Provide the [X, Y] coordinate of the cell's center where the given text is located.  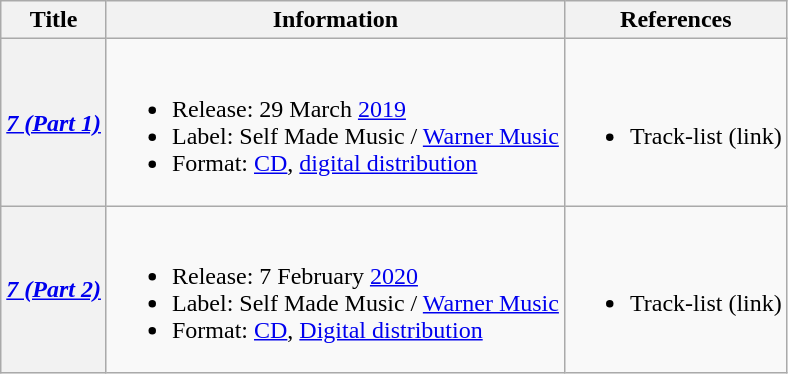
Information [335, 20]
Release: 7 February 2020Label: Self Made Music / Warner MusicFormat: CD, Digital distribution [335, 290]
References [676, 20]
Title [54, 20]
7 (Part 2) [54, 290]
Release: 29 March 2019Label: Self Made Music / Warner MusicFormat: CD, digital distribution [335, 122]
7 (Part 1) [54, 122]
